Return the (x, y) coordinate for the center point of the cell that contains the specified text.  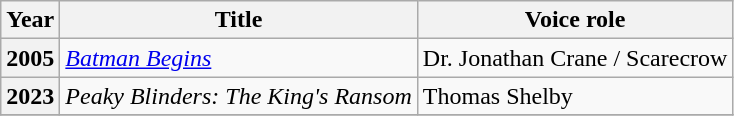
Dr. Jonathan Crane / Scarecrow (575, 58)
Peaky Blinders: The King's Ransom (238, 96)
Year (30, 20)
Voice role (575, 20)
2023 (30, 96)
Title (238, 20)
2005 (30, 58)
Thomas Shelby (575, 96)
Batman Begins (238, 58)
